Pinpoint the cell where the given text exists, returning its (X, Y) midpoint coordinate. 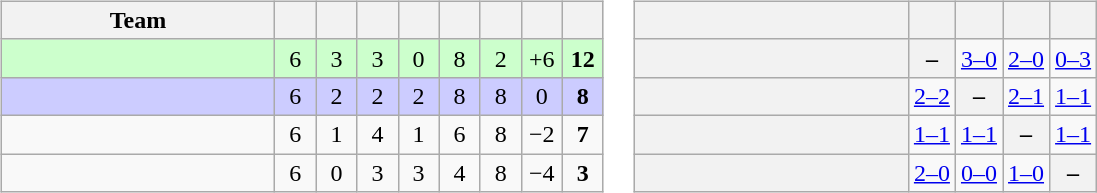
−2 (542, 134)
3–0 (978, 58)
−4 (542, 173)
2–1 (1026, 96)
1–0 (1026, 173)
0–3 (1074, 58)
12 (582, 58)
+6 (542, 58)
Team (138, 20)
0–0 (978, 173)
7 (582, 134)
2–2 (932, 96)
